Search for the cell housing the specified text and yield its (x, y) center coordinate. 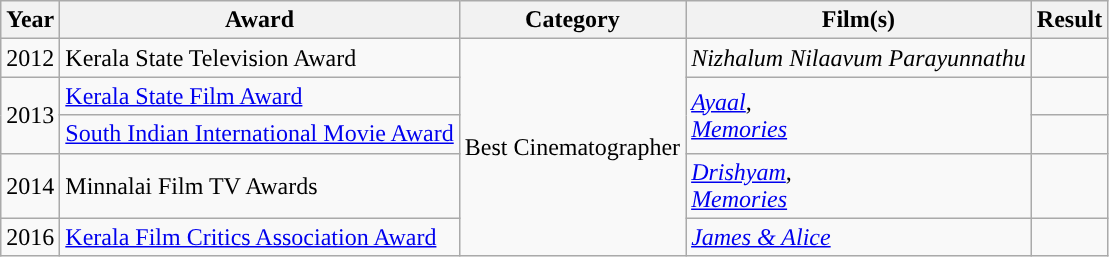
Award (260, 20)
Kerala State Television Award (260, 58)
2016 (30, 237)
Category (572, 20)
2012 (30, 58)
2013 (30, 115)
Kerala Film Critics Association Award (260, 237)
Minnalai Film TV Awards (260, 186)
Ayaal,Memories (859, 115)
Kerala State Film Award (260, 96)
Nizhalum Nilaavum Parayunnathu (859, 58)
Best Cinematographer (572, 148)
Result (1069, 20)
South Indian International Movie Award (260, 134)
Drishyam,Memories (859, 186)
2014 (30, 186)
Film(s) (859, 20)
James & Alice (859, 237)
Year (30, 20)
